Provide the (X, Y) coordinate of the cell's center where the given text is located.  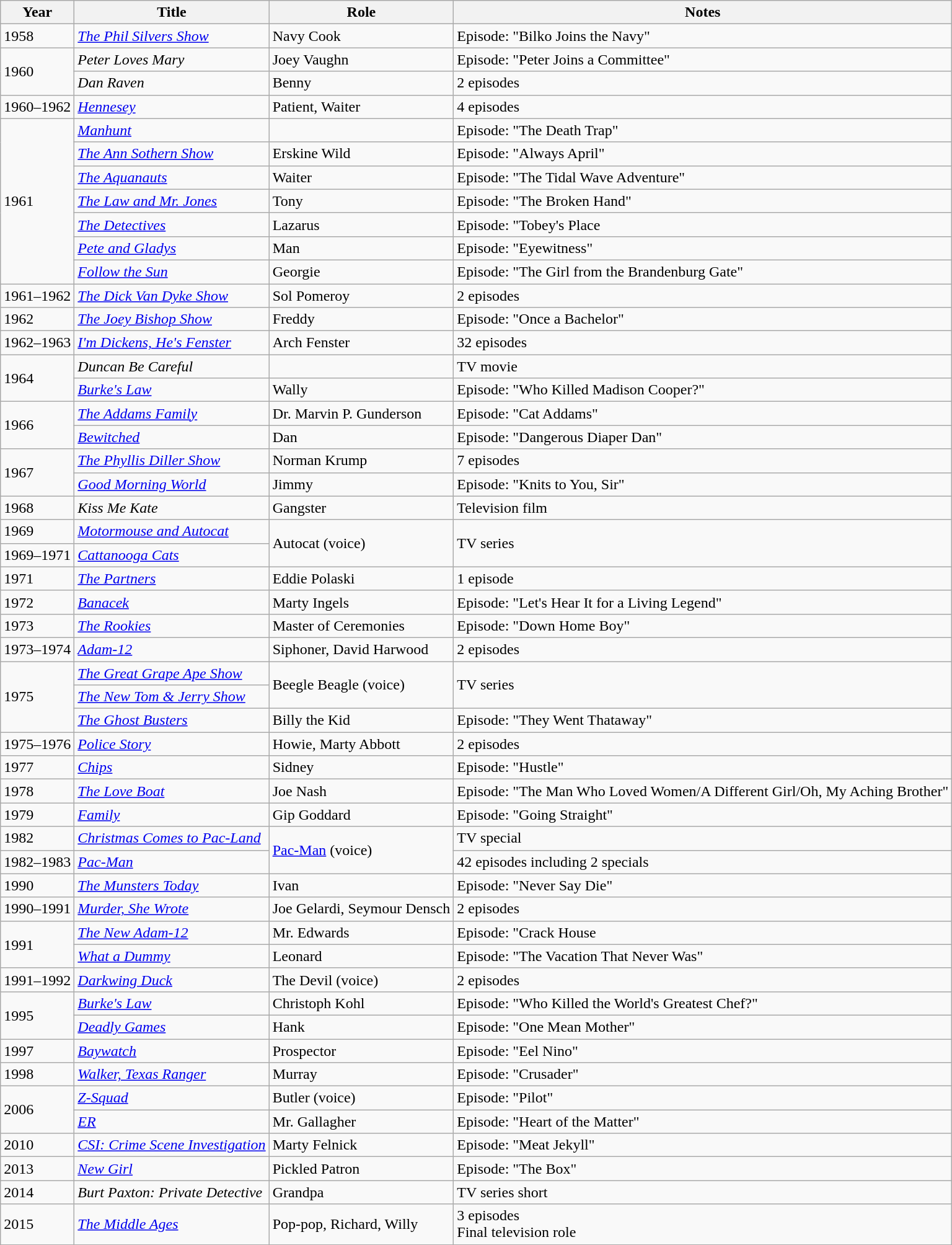
The New Tom & Jerry Show (172, 697)
Sidney (361, 768)
Episode: "Bilko Joins the Navy" (703, 36)
The Partners (172, 578)
Joe Nash (361, 791)
I'm Dickens, He's Fenster (172, 343)
The Middle Ages (172, 1224)
1960 (37, 71)
Manhunt (172, 130)
Episode: "Once a Bachelor" (703, 319)
42 episodes including 2 specials (703, 862)
Murray (361, 1074)
Leonard (361, 956)
Family (172, 815)
Episode: "Pilot" (703, 1098)
Navy Cook (361, 36)
Episode: "Always April" (703, 154)
Role (361, 12)
Howie, Marty Abbott (361, 744)
Marty Ingels (361, 602)
ER (172, 1122)
Adam-12 (172, 649)
Episode: "Going Straight" (703, 815)
1960–1962 (37, 107)
2013 (37, 1169)
Butler (voice) (361, 1098)
Notes (703, 12)
Episode: "The Vacation That Never Was" (703, 956)
1 episode (703, 578)
The Devil (voice) (361, 980)
1982 (37, 838)
Episode: "Let's Hear It for a Living Legend" (703, 602)
Norman Krump (361, 461)
1971 (37, 578)
Marty Felnick (361, 1145)
Erskine Wild (361, 154)
1972 (37, 602)
Mr. Gallagher (361, 1122)
1961 (37, 201)
Walker, Texas Ranger (172, 1074)
Wally (361, 390)
New Girl (172, 1169)
Patient, Waiter (361, 107)
Mr. Edwards (361, 933)
Baywatch (172, 1051)
Tony (361, 201)
2010 (37, 1145)
The Law and Mr. Jones (172, 201)
Duncan Be Careful (172, 366)
Episode: "The Box" (703, 1169)
Episode: "Eel Nino" (703, 1051)
Hank (361, 1027)
The Phil Silvers Show (172, 36)
The Joey Bishop Show (172, 319)
The Detectives (172, 224)
Pete and Gladys (172, 248)
Pac-Man (voice) (361, 850)
Episode: "Crusader" (703, 1074)
Pop-pop, Richard, Willy (361, 1224)
1964 (37, 378)
Hennesey (172, 107)
Ivan (361, 885)
1991–1992 (37, 980)
The Great Grape Ape Show (172, 673)
Title (172, 12)
Joe Gelardi, Seymour Densch (361, 909)
Joey Vaughn (361, 60)
Episode: "The Death Trap" (703, 130)
1973–1974 (37, 649)
1973 (37, 626)
The Love Boat (172, 791)
Georgie (361, 272)
1967 (37, 472)
Episode: "The Man Who Loved Women/A Different Girl/Oh, My Aching Brother" (703, 791)
Waiter (361, 177)
Follow the Sun (172, 272)
Gip Goddard (361, 815)
2006 (37, 1110)
1968 (37, 508)
Episode: "The Girl from the Brandenburg Gate" (703, 272)
Banacek (172, 602)
Episode: "Eyewitness" (703, 248)
1995 (37, 1015)
Arch Fenster (361, 343)
1969 (37, 531)
What a Dummy (172, 956)
Kiss Me Kate (172, 508)
The New Adam-12 (172, 933)
1962 (37, 319)
Dan Raven (172, 83)
1998 (37, 1074)
The Aquanauts (172, 177)
2015 (37, 1224)
Jimmy (361, 484)
Motormouse and Autocat (172, 531)
Siphoner, David Harwood (361, 649)
Benny (361, 83)
TV series short (703, 1192)
Z-Squad (172, 1098)
The Ann Sothern Show (172, 154)
The Ghost Busters (172, 720)
Episode: "Who Killed the World's Greatest Chef?" (703, 1003)
1961–1962 (37, 296)
Episode: "Meat Jekyll" (703, 1145)
Darkwing Duck (172, 980)
Episode: "Cat Addams" (703, 414)
Lazarus (361, 224)
Cattanooga Cats (172, 555)
2014 (37, 1192)
Episode: "Tobey's Place (703, 224)
Television film (703, 508)
Year (37, 12)
3 episodesFinal television role (703, 1224)
Episode: "Knits to You, Sir" (703, 484)
Pac-Man (172, 862)
1997 (37, 1051)
Episode: "Never Say Die" (703, 885)
Gangster (361, 508)
1975 (37, 696)
1979 (37, 815)
Episode: "Crack House (703, 933)
Christmas Comes to Pac-Land (172, 838)
Episode: "Hustle" (703, 768)
Bewitched (172, 437)
Good Morning World (172, 484)
Episode: "Who Killed Madison Cooper?" (703, 390)
Sol Pomeroy (361, 296)
32 episodes (703, 343)
Episode: "Heart of the Matter" (703, 1122)
Christoph Kohl (361, 1003)
The Phyllis Diller Show (172, 461)
Episode: "One Mean Mother" (703, 1027)
1977 (37, 768)
The Munsters Today (172, 885)
Freddy (361, 319)
1975–1976 (37, 744)
The Rookies (172, 626)
7 episodes (703, 461)
Deadly Games (172, 1027)
Episode: "The Tidal Wave Adventure" (703, 177)
Peter Loves Mary (172, 60)
1990–1991 (37, 909)
Autocat (voice) (361, 543)
1962–1963 (37, 343)
Pickled Patron (361, 1169)
The Addams Family (172, 414)
1990 (37, 885)
1982–1983 (37, 862)
Beegle Beagle (voice) (361, 685)
Billy the Kid (361, 720)
TV special (703, 838)
1978 (37, 791)
1958 (37, 36)
Police Story (172, 744)
1966 (37, 425)
Master of Ceremonies (361, 626)
Episode: "Down Home Boy" (703, 626)
Episode: "The Broken Hand" (703, 201)
1969–1971 (37, 555)
Episode: "Peter Joins a Committee" (703, 60)
CSI: Crime Scene Investigation (172, 1145)
Grandpa (361, 1192)
Episode: "Dangerous Diaper Dan" (703, 437)
Episode: "They Went Thataway" (703, 720)
Dr. Marvin P. Gunderson (361, 414)
Burt Paxton: Private Detective (172, 1192)
Dan (361, 437)
1991 (37, 944)
4 episodes (703, 107)
Man (361, 248)
Murder, She Wrote (172, 909)
Prospector (361, 1051)
Eddie Polaski (361, 578)
TV movie (703, 366)
The Dick Van Dyke Show (172, 296)
Chips (172, 768)
